Find where the given text appears and provide that cell's center as [X, Y] coordinate. 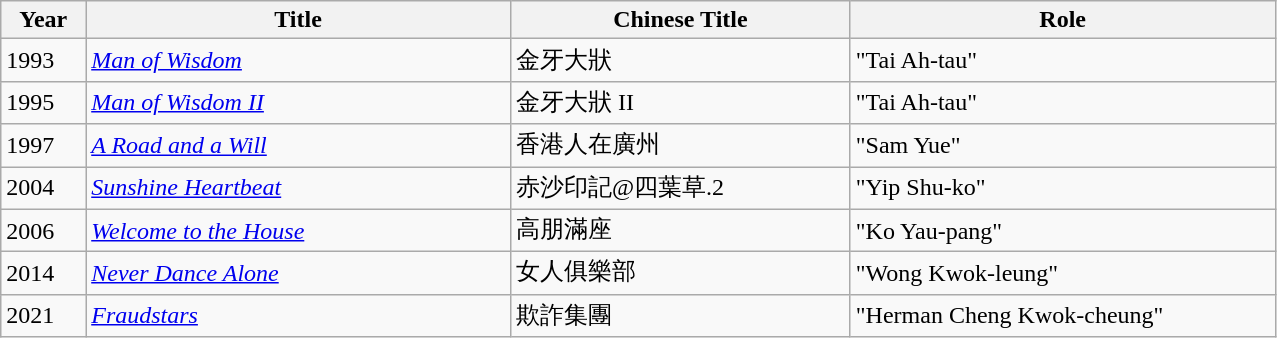
2004 [44, 188]
"Yip Shu-ko" [1062, 188]
Chinese Title [680, 20]
Welcome to the House [298, 230]
Sunshine Heartbeat [298, 188]
赤沙印記@四葉草.2 [680, 188]
金牙大狀 [680, 60]
1995 [44, 102]
"Sam Yue" [1062, 146]
高朋滿座 [680, 230]
"Wong Kwok-leung" [1062, 274]
Man of Wisdom II [298, 102]
金牙大狀 II [680, 102]
Year [44, 20]
Man of Wisdom [298, 60]
2021 [44, 316]
2014 [44, 274]
Role [1062, 20]
"Ko Yau-pang" [1062, 230]
1997 [44, 146]
Title [298, 20]
香港人在廣州 [680, 146]
女人俱樂部 [680, 274]
Never Dance Alone [298, 274]
1993 [44, 60]
"Herman Cheng Kwok-cheung" [1062, 316]
2006 [44, 230]
Fraudstars [298, 316]
A Road and a Will [298, 146]
欺詐集團 [680, 316]
